For the text-containing cell, return its midpoint in (X, Y) coordinate format. 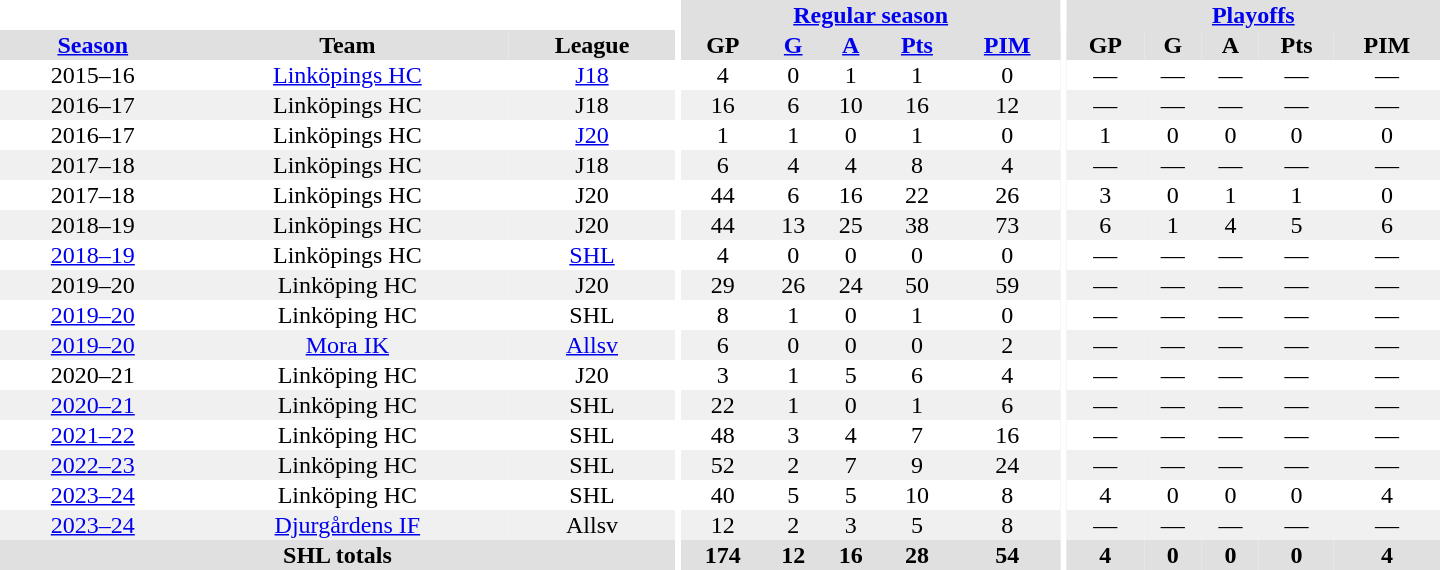
9 (918, 465)
13 (793, 225)
2022–23 (93, 465)
174 (722, 555)
League (592, 45)
48 (722, 435)
29 (722, 285)
50 (918, 285)
59 (1007, 285)
25 (851, 225)
52 (722, 465)
28 (918, 555)
Regular season (870, 15)
Playoffs (1254, 15)
2015–16 (93, 75)
Team (348, 45)
Djurgårdens IF (348, 525)
Mora IK (348, 345)
73 (1007, 225)
SHL totals (338, 555)
38 (918, 225)
40 (722, 495)
Season (93, 45)
2021–22 (93, 435)
54 (1007, 555)
